Pinpoint the cell where the given text exists, returning its (X, Y) midpoint coordinate. 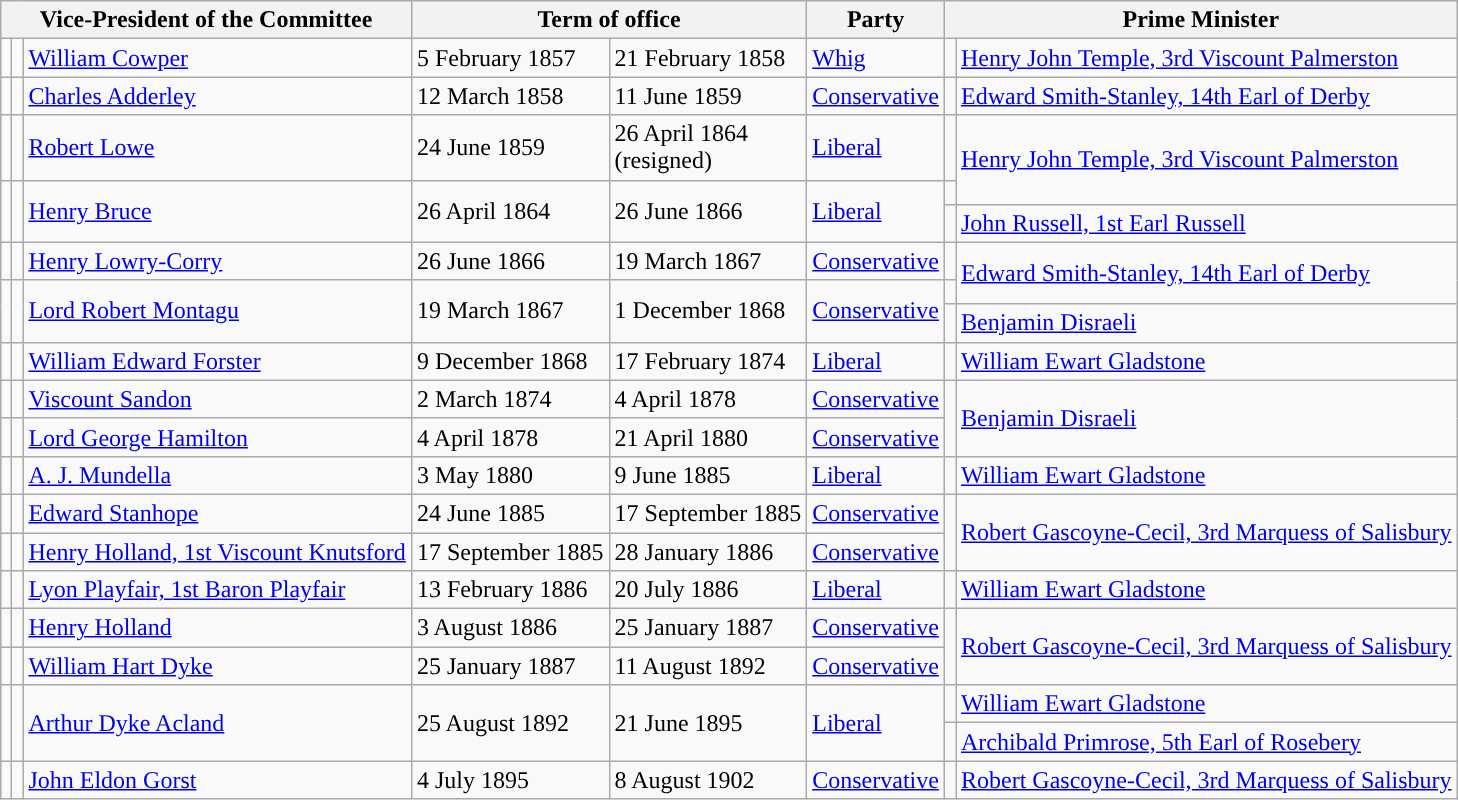
Henry Holland (217, 628)
Lord George Hamilton (217, 437)
John Eldon Gorst (217, 780)
3 May 1880 (510, 475)
William Cowper (217, 58)
26 April 1864(resigned) (708, 148)
2 March 1874 (510, 399)
A. J. Mundella (217, 475)
Lord Robert Montagu (217, 311)
9 June 1885 (708, 475)
Henry Lowry-Corry (217, 261)
11 June 1859 (708, 96)
Robert Lowe (217, 148)
1 December 1868 (708, 311)
8 August 1902 (708, 780)
Arthur Dyke Acland (217, 723)
Term of office (608, 20)
9 December 1868 (510, 361)
Henry Bruce (217, 211)
Whig (876, 58)
Viscount Sandon (217, 399)
21 June 1895 (708, 723)
Party (876, 20)
21 April 1880 (708, 437)
5 February 1857 (510, 58)
20 July 1886 (708, 590)
21 February 1858 (708, 58)
William Edward Forster (217, 361)
17 February 1874 (708, 361)
John Russell, 1st Earl Russell (1207, 223)
11 August 1892 (708, 666)
Henry Holland, 1st Viscount Knutsford (217, 551)
24 June 1859 (510, 148)
William Hart Dyke (217, 666)
Edward Stanhope (217, 513)
13 February 1886 (510, 590)
25 August 1892 (510, 723)
12 March 1858 (510, 96)
4 July 1895 (510, 780)
3 August 1886 (510, 628)
Lyon Playfair, 1st Baron Playfair (217, 590)
Prime Minister (1200, 20)
Archibald Primrose, 5th Earl of Rosebery (1207, 742)
Vice-President of the Committee (206, 20)
24 June 1885 (510, 513)
26 April 1864 (510, 211)
Charles Adderley (217, 96)
28 January 1886 (708, 551)
